Detect which cell encompasses the target text, then output its [X, Y] center coordinate. 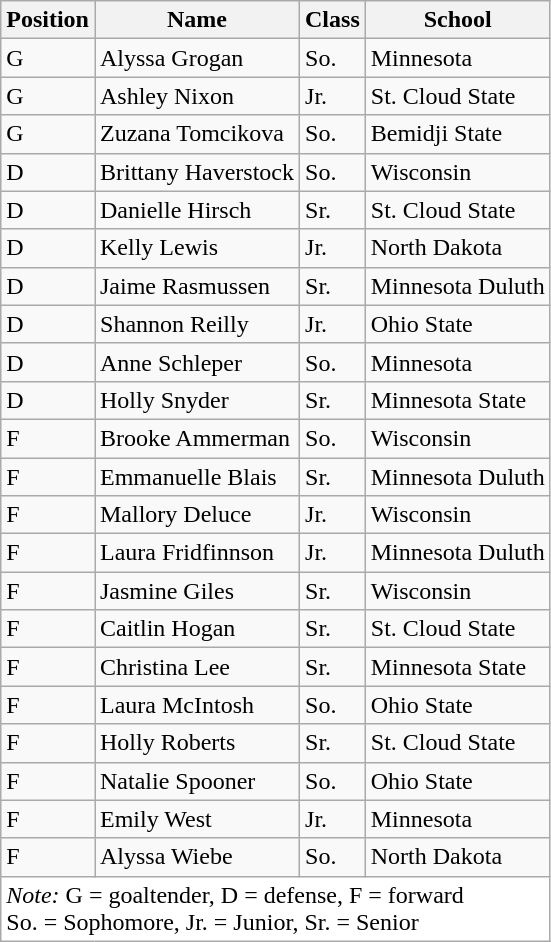
Note: G = goaltender, D = defense, F = forwardSo. = Sophomore, Jr. = Junior, Sr. = Senior [276, 908]
Bemidji State [458, 134]
Caitlin Hogan [196, 629]
Jasmine Giles [196, 591]
Natalie Spooner [196, 781]
Ashley Nixon [196, 96]
Danielle Hirsch [196, 210]
Laura McIntosh [196, 705]
Position [48, 20]
Emily West [196, 819]
Emmanuelle Blais [196, 477]
Brittany Haverstock [196, 172]
Holly Snyder [196, 400]
Alyssa Wiebe [196, 857]
Holly Roberts [196, 743]
Christina Lee [196, 667]
Alyssa Grogan [196, 58]
Kelly Lewis [196, 248]
Mallory Deluce [196, 515]
Shannon Reilly [196, 324]
Jaime Rasmussen [196, 286]
Brooke Ammerman [196, 438]
Zuzana Tomcikova [196, 134]
Laura Fridfinnson [196, 553]
School [458, 20]
Class [333, 20]
Anne Schleper [196, 362]
Name [196, 20]
